Identify which cell holds the provided text, then report its (x, y) central coordinate. 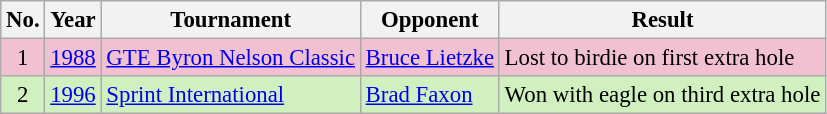
Lost to birdie on first extra hole (662, 58)
2 (23, 95)
1988 (73, 58)
Won with eagle on third extra hole (662, 95)
Tournament (230, 20)
1996 (73, 95)
1 (23, 58)
Opponent (430, 20)
Brad Faxon (430, 95)
Result (662, 20)
Year (73, 20)
Bruce Lietzke (430, 58)
No. (23, 20)
GTE Byron Nelson Classic (230, 58)
Sprint International (230, 95)
